For the text-containing cell, return its midpoint in [x, y] coordinate format. 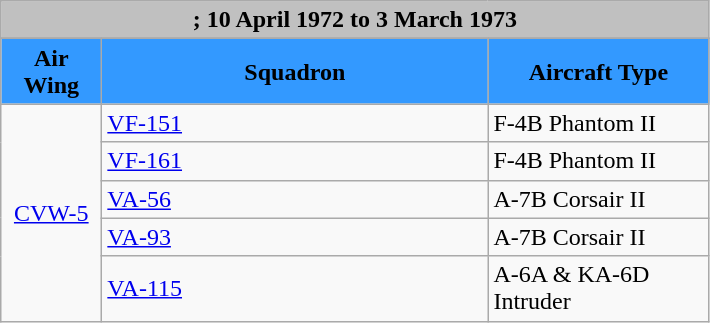
VA-115 [295, 288]
A-6A & KA-6D Intruder [598, 288]
Squadron [295, 72]
VF-151 [295, 123]
VA-93 [295, 237]
CVW-5 [52, 212]
VF-161 [295, 161]
Air Wing [52, 72]
VA-56 [295, 199]
; 10 April 1972 to 3 March 1973 [355, 20]
Aircraft Type [598, 72]
